Detect which cell encompasses the target text, then output its [x, y] center coordinate. 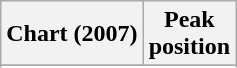
Peak position [189, 34]
Chart (2007) [72, 34]
